Pinpoint the cell where the given text exists, returning its (X, Y) midpoint coordinate. 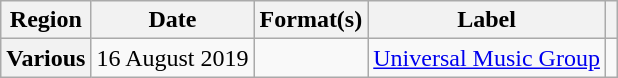
Format(s) (311, 20)
Label (487, 20)
Region (46, 20)
Various (46, 58)
Date (172, 20)
16 August 2019 (172, 58)
Universal Music Group (487, 58)
